Scan for the cell matching the given text and deliver its (x, y) coordinate at center. 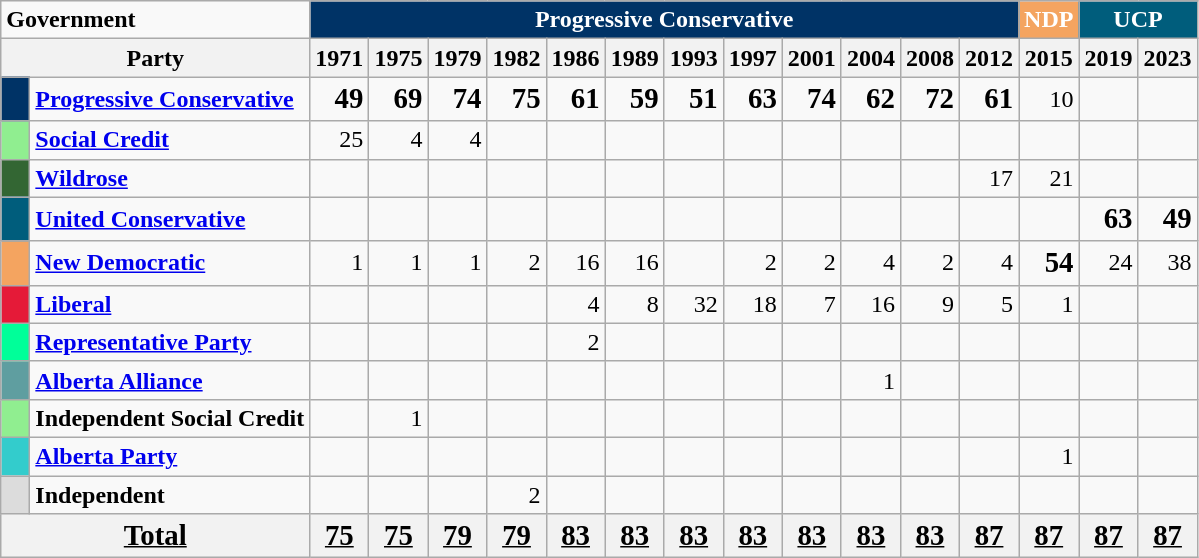
1979 (458, 58)
2008 (930, 58)
1971 (340, 58)
62 (870, 99)
2001 (812, 58)
Social Credit (170, 140)
8 (634, 304)
Liberal (170, 304)
Total (156, 536)
10 (1049, 99)
18 (752, 304)
2012 (988, 58)
2019 (1108, 58)
Party (156, 58)
New Democratic (170, 263)
69 (398, 99)
1975 (398, 58)
1982 (516, 58)
9 (930, 304)
7 (812, 304)
32 (694, 304)
Representative Party (170, 342)
21 (1049, 178)
Alberta Party (170, 456)
UCP (1138, 20)
NDP (1049, 20)
Independent Social Credit (170, 418)
25 (340, 140)
54 (1049, 263)
1997 (752, 58)
Independent (170, 495)
59 (634, 99)
1993 (694, 58)
Government (156, 20)
5 (988, 304)
Wildrose (170, 178)
17 (988, 178)
Alberta Alliance (170, 380)
2004 (870, 58)
1989 (634, 58)
51 (694, 99)
2023 (1168, 58)
United Conservative (170, 219)
72 (930, 99)
24 (1108, 263)
38 (1168, 263)
1986 (576, 58)
2015 (1049, 58)
